Capture the cell that displays the provided text and extract its [x, y] central coordinate. 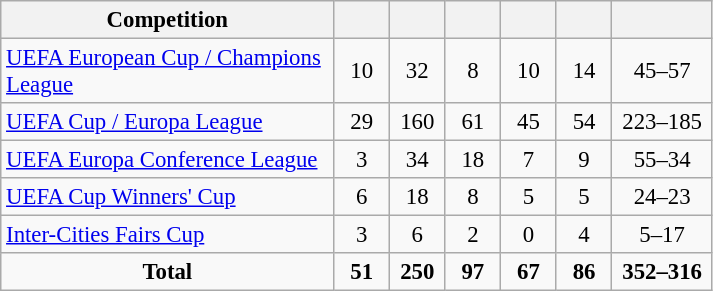
5–17 [662, 235]
160 [417, 122]
223–185 [662, 122]
7 [529, 160]
Competition [168, 20]
54 [584, 122]
UEFA Europa Conference League [168, 160]
9 [584, 160]
UEFA European Cup / Champions League [168, 72]
32 [417, 72]
34 [417, 160]
UEFA Cup Winners' Cup [168, 197]
14 [584, 72]
24–23 [662, 197]
45 [529, 122]
55–34 [662, 160]
2 [473, 235]
29 [362, 122]
61 [473, 122]
Inter-Cities Fairs Cup [168, 235]
0 [529, 235]
4 [584, 235]
45–57 [662, 72]
UEFA Cup / Europa League [168, 122]
